Provide the [X, Y] coordinate of the cell's center where the given text is located.  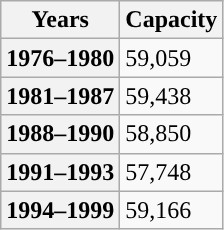
1976–1980 [60, 58]
59,438 [172, 96]
58,850 [172, 134]
57,748 [172, 172]
1994–1999 [60, 210]
1991–1993 [60, 172]
59,059 [172, 58]
Capacity [172, 20]
1988–1990 [60, 134]
1981–1987 [60, 96]
59,166 [172, 210]
Years [60, 20]
